Locate the cell with the specified text and output its [x, y] center coordinate. 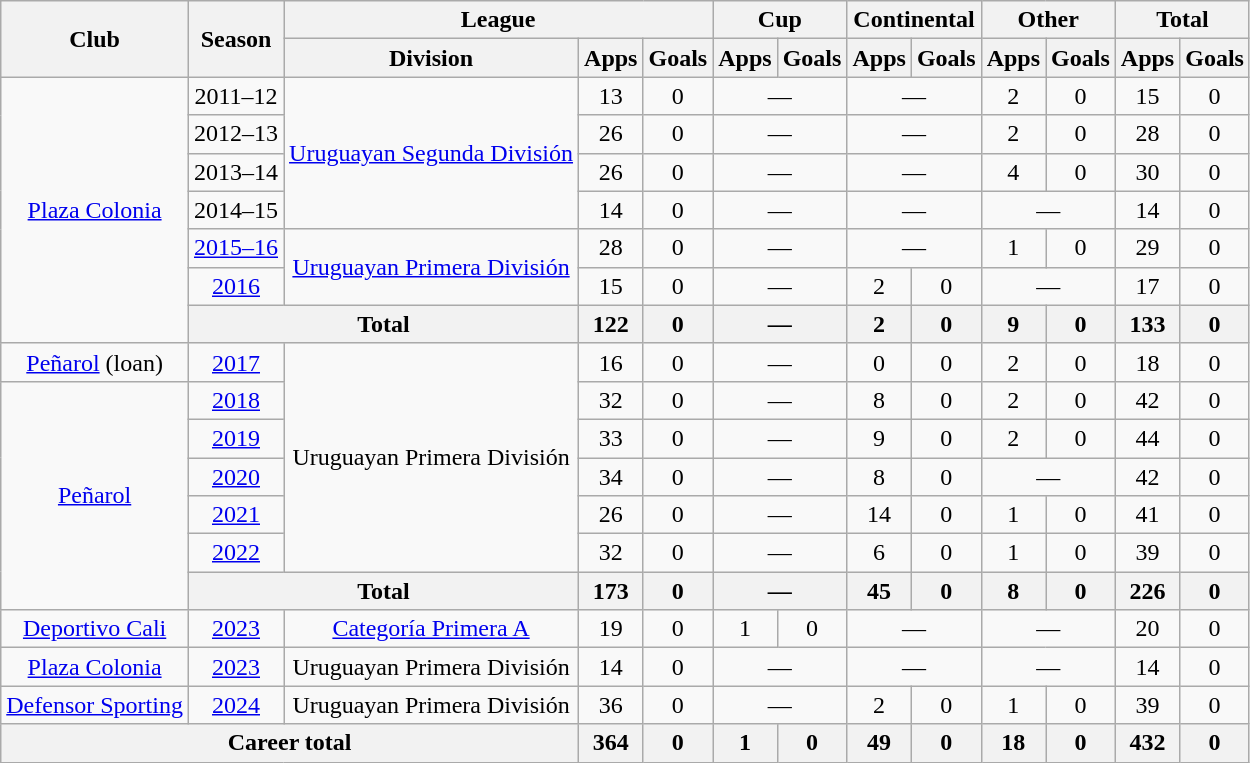
2021 [236, 515]
Deportivo Cali [95, 629]
Peñarol [95, 495]
29 [1147, 248]
Categoría Primera A [432, 629]
2024 [236, 705]
Career total [290, 743]
122 [611, 324]
2019 [236, 438]
17 [1147, 286]
432 [1147, 743]
Peñarol (loan) [95, 362]
2016 [236, 286]
45 [879, 591]
6 [879, 553]
2022 [236, 553]
226 [1147, 591]
13 [611, 96]
4 [1013, 172]
20 [1147, 629]
2015–16 [236, 248]
Uruguayan Segunda División [432, 153]
Club [95, 39]
173 [611, 591]
33 [611, 438]
2014–15 [236, 210]
Other [1048, 20]
2013–14 [236, 172]
44 [1147, 438]
2011–12 [236, 96]
2012–13 [236, 134]
Continental [914, 20]
Defensor Sporting [95, 705]
Season [236, 39]
364 [611, 743]
2017 [236, 362]
League [498, 20]
36 [611, 705]
133 [1147, 324]
2018 [236, 400]
19 [611, 629]
34 [611, 477]
Division [432, 58]
41 [1147, 515]
16 [611, 362]
30 [1147, 172]
Cup [780, 20]
2020 [236, 477]
49 [879, 743]
